Search for the cell housing the specified text and yield its (x, y) center coordinate. 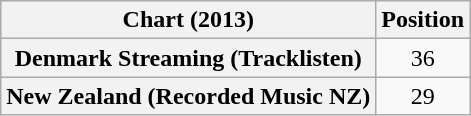
29 (423, 96)
36 (423, 58)
New Zealand (Recorded Music NZ) (188, 96)
Position (423, 20)
Denmark Streaming (Tracklisten) (188, 58)
Chart (2013) (188, 20)
